Extract the (x, y) coordinate from the center of the cell holding the provided text.  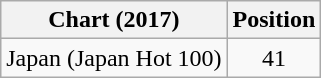
Position (274, 20)
41 (274, 58)
Japan (Japan Hot 100) (114, 58)
Chart (2017) (114, 20)
